Capture the cell that displays the provided text and extract its (x, y) central coordinate. 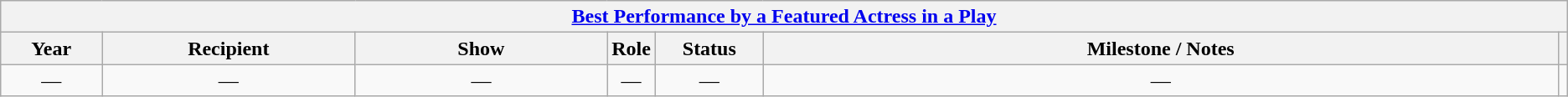
Milestone / Notes (1161, 48)
Role (632, 48)
Show (481, 48)
Recipient (229, 48)
Best Performance by a Featured Actress in a Play (784, 17)
Status (709, 48)
Year (52, 48)
